Locate the cell with the specified text and output its (x, y) center coordinate. 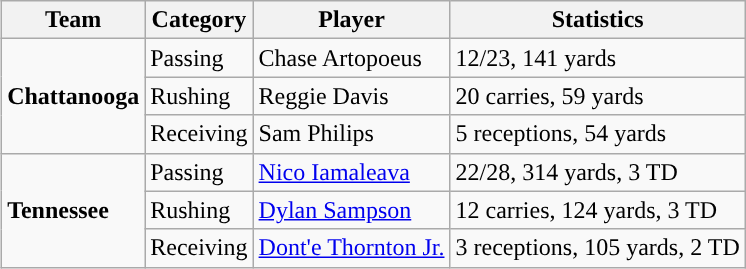
Reggie Davis (352, 96)
Category (199, 20)
Tennessee (74, 210)
Team (74, 20)
Dylan Sampson (352, 210)
22/28, 314 yards, 3 TD (598, 172)
12/23, 141 yards (598, 58)
Player (352, 20)
Dont'e Thornton Jr. (352, 248)
5 receptions, 54 yards (598, 134)
Sam Philips (352, 134)
12 carries, 124 yards, 3 TD (598, 210)
Chase Artopoeus (352, 58)
Chattanooga (74, 96)
Statistics (598, 20)
20 carries, 59 yards (598, 96)
3 receptions, 105 yards, 2 TD (598, 248)
Nico Iamaleava (352, 172)
